Detect which cell encompasses the target text, then output its [X, Y] center coordinate. 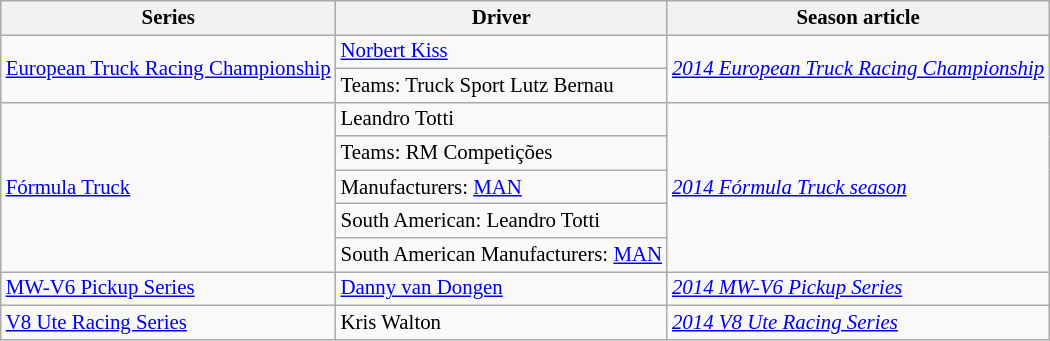
Danny van Dongen [502, 288]
Season article [858, 18]
Fórmula Truck [168, 186]
Leandro Totti [502, 119]
2014 MW-V6 Pickup Series [858, 288]
European Truck Racing Championship [168, 68]
Series [168, 18]
2014 European Truck Racing Championship [858, 68]
Norbert Kiss [502, 51]
2014 Fórmula Truck season [858, 186]
Teams: RM Competições [502, 153]
MW-V6 Pickup Series [168, 288]
Kris Walton [502, 322]
South American Manufacturers: MAN [502, 255]
V8 Ute Racing Series [168, 322]
Driver [502, 18]
2014 V8 Ute Racing Series [858, 322]
Teams: Truck Sport Lutz Bernau [502, 85]
Manufacturers: MAN [502, 187]
South American: Leandro Totti [502, 221]
